Provide the [x, y] coordinate of the cell's center where the given text is located.  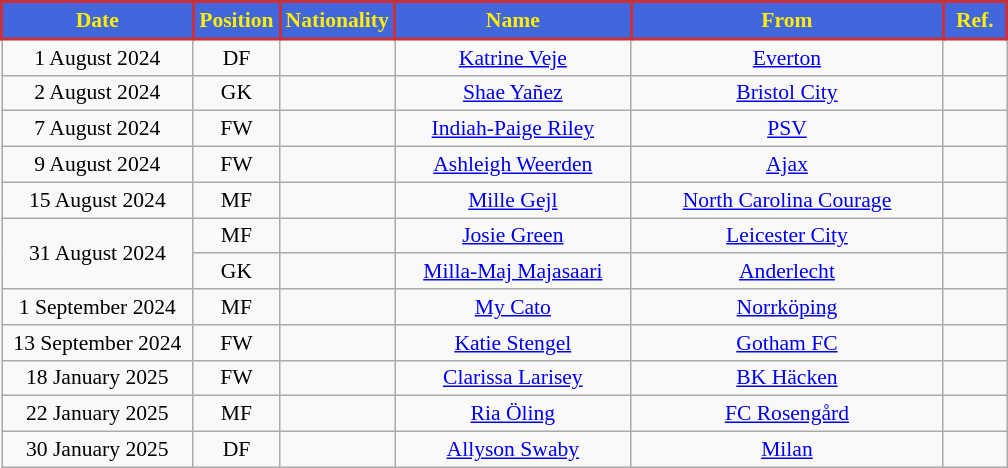
1 August 2024 [98, 57]
FC Rosengård [787, 414]
Mille Gejl [514, 200]
1 September 2024 [98, 307]
Norrköping [787, 307]
Everton [787, 57]
Milan [787, 450]
15 August 2024 [98, 200]
Anderlecht [787, 272]
Ref. [975, 20]
Ajax [787, 165]
Bristol City [787, 93]
7 August 2024 [98, 129]
Katie Stengel [514, 343]
Name [514, 20]
Katrine Veje [514, 57]
Date [98, 20]
From [787, 20]
2 August 2024 [98, 93]
Shae Yañez [514, 93]
Clarissa Larisey [514, 378]
Milla-Maj Majasaari [514, 272]
PSV [787, 129]
My Cato [514, 307]
Indiah-Paige Riley [514, 129]
30 January 2025 [98, 450]
22 January 2025 [98, 414]
18 January 2025 [98, 378]
Ria Öling [514, 414]
Ashleigh Weerden [514, 165]
Leicester City [787, 236]
North Carolina Courage [787, 200]
Gotham FC [787, 343]
BK Häcken [787, 378]
Josie Green [514, 236]
13 September 2024 [98, 343]
Position [236, 20]
Allyson Swaby [514, 450]
Nationality [338, 20]
31 August 2024 [98, 254]
9 August 2024 [98, 165]
